Provide the (X, Y) coordinate of the cell's center where the given text is located.  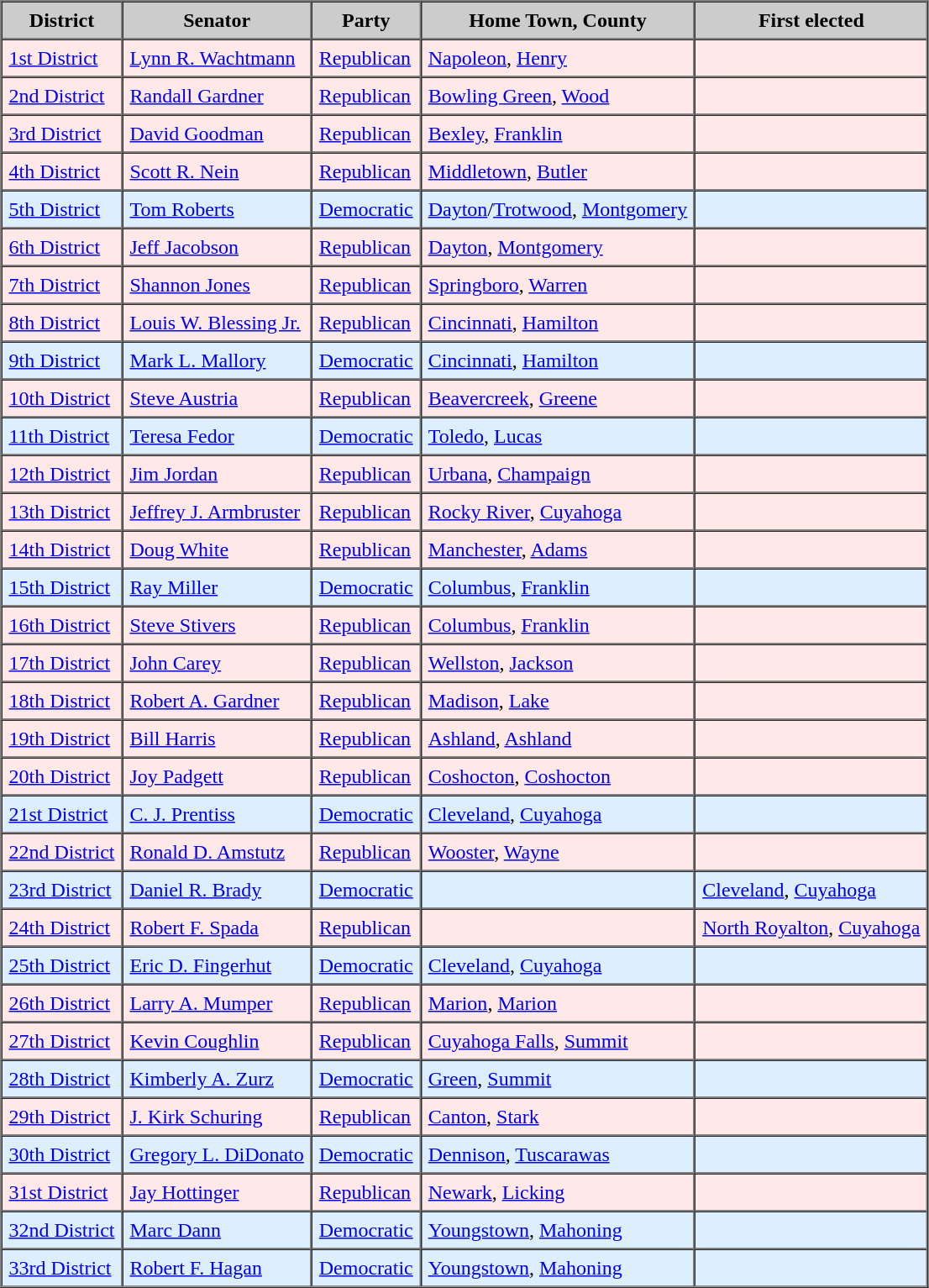
24th District (62, 928)
19th District (62, 738)
18th District (62, 701)
22nd District (62, 852)
15th District (62, 586)
Steve Austria (217, 398)
20th District (62, 776)
Robert F. Hagan (217, 1267)
Home Town, County (558, 20)
Randall Gardner (217, 96)
28th District (62, 1079)
Mark L. Mallory (217, 360)
Springboro, Warren (558, 284)
Middletown, Butler (558, 171)
12th District (62, 474)
Manchester, Adams (558, 549)
6th District (62, 247)
11th District (62, 435)
16th District (62, 625)
Lynn R. Wachtmann (217, 57)
27th District (62, 1040)
29th District (62, 1116)
10th District (62, 398)
Ronald D. Amstutz (217, 852)
Bowling Green, Wood (558, 96)
Doug White (217, 549)
Madison, Lake (558, 701)
Urbana, Champaign (558, 474)
17th District (62, 662)
30th District (62, 1154)
District (62, 20)
Tom Roberts (217, 208)
Green, Summit (558, 1079)
4th District (62, 171)
North Royalton, Cuyahoga (811, 928)
Kevin Coughlin (217, 1040)
23rd District (62, 889)
Beavercreek, Greene (558, 398)
Bill Harris (217, 738)
Cuyahoga Falls, Summit (558, 1040)
Teresa Fedor (217, 435)
25th District (62, 965)
First elected (811, 20)
9th District (62, 360)
C. J. Prentiss (217, 813)
Wooster, Wayne (558, 852)
Larry A. Mumper (217, 1003)
13th District (62, 511)
Jim Jordan (217, 474)
Scott R. Nein (217, 171)
Dennison, Tuscarawas (558, 1154)
David Goodman (217, 133)
Dayton/Trotwood, Montgomery (558, 208)
Toledo, Lucas (558, 435)
Louis W. Blessing Jr. (217, 323)
5th District (62, 208)
J. Kirk Schuring (217, 1116)
31st District (62, 1191)
21st District (62, 813)
Ray Miller (217, 586)
26th District (62, 1003)
Jeffrey J. Armbruster (217, 511)
Robert A. Gardner (217, 701)
7th District (62, 284)
Gregory L. DiDonato (217, 1154)
33rd District (62, 1267)
Party (366, 20)
14th District (62, 549)
Jay Hottinger (217, 1191)
Marc Dann (217, 1230)
Senator (217, 20)
Newark, Licking (558, 1191)
Daniel R. Brady (217, 889)
Joy Padgett (217, 776)
Ashland, Ashland (558, 738)
Shannon Jones (217, 284)
8th District (62, 323)
Eric D. Fingerhut (217, 965)
Marion, Marion (558, 1003)
Kimberly A. Zurz (217, 1079)
Canton, Stark (558, 1116)
32nd District (62, 1230)
Steve Stivers (217, 625)
Rocky River, Cuyahoga (558, 511)
Dayton, Montgomery (558, 247)
Napoleon, Henry (558, 57)
Coshocton, Coshocton (558, 776)
Robert F. Spada (217, 928)
2nd District (62, 96)
Jeff Jacobson (217, 247)
Wellston, Jackson (558, 662)
John Carey (217, 662)
Bexley, Franklin (558, 133)
1st District (62, 57)
3rd District (62, 133)
